Determine the [x, y] coordinate at the center of the cell enclosing the given text.  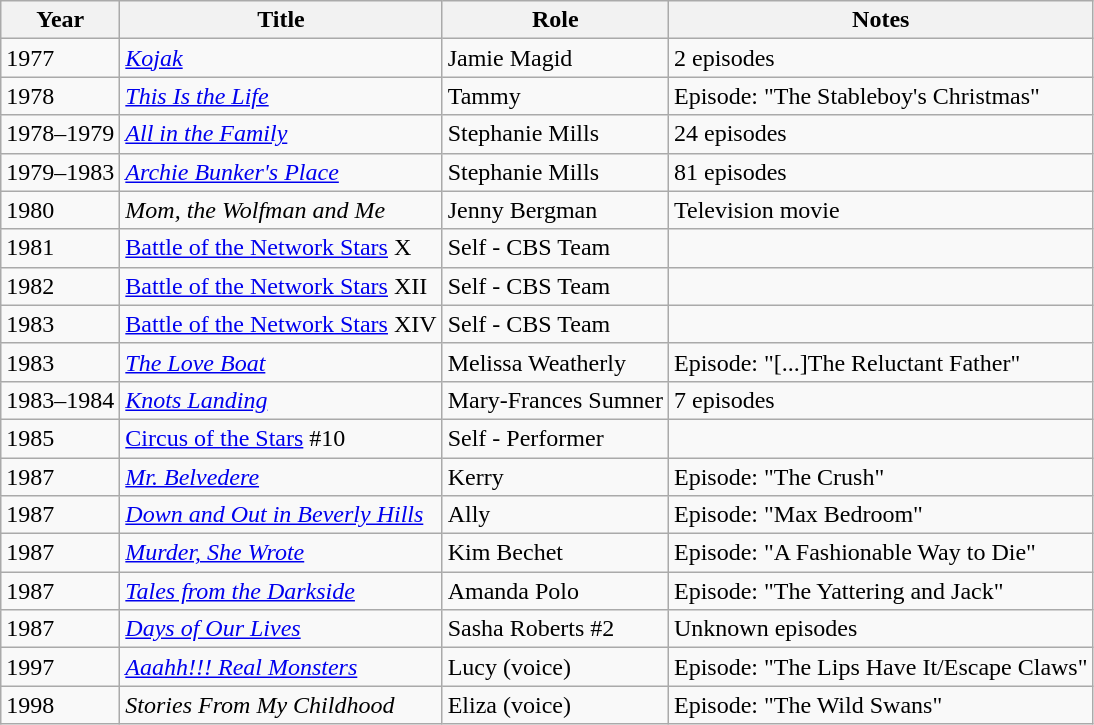
Mr. Belvedere [281, 477]
Mary-Frances Sumner [555, 400]
Episode: "Max Bedroom" [880, 515]
Episode: "The Crush" [880, 477]
Year [60, 20]
Stories From My Childhood [281, 705]
Kojak [281, 58]
Role [555, 20]
7 episodes [880, 400]
Down and Out in Beverly Hills [281, 515]
1978–1979 [60, 134]
Battle of the Network Stars X [281, 248]
Battle of the Network Stars XII [281, 286]
Archie Bunker's Place [281, 172]
Self - Performer [555, 438]
Melissa Weatherly [555, 362]
Episode: "The Stableboy's Christmas" [880, 96]
Aaahh!!! Real Monsters [281, 667]
Tammy [555, 96]
Jenny Bergman [555, 210]
Kim Bechet [555, 553]
Jamie Magid [555, 58]
Sasha Roberts #2 [555, 629]
1998 [60, 705]
2 episodes [880, 58]
Days of Our Lives [281, 629]
Episode: "The Wild Swans" [880, 705]
1983–1984 [60, 400]
Lucy (voice) [555, 667]
This Is the Life [281, 96]
Ally [555, 515]
1980 [60, 210]
Unknown episodes [880, 629]
Eliza (voice) [555, 705]
1985 [60, 438]
Amanda Polo [555, 591]
1997 [60, 667]
The Love Boat [281, 362]
Battle of the Network Stars XIV [281, 324]
1977 [60, 58]
1982 [60, 286]
1978 [60, 96]
Circus of the Stars #10 [281, 438]
24 episodes [880, 134]
Notes [880, 20]
1979–1983 [60, 172]
All in the Family [281, 134]
Episode: "A Fashionable Way to Die" [880, 553]
1981 [60, 248]
Knots Landing [281, 400]
Murder, She Wrote [281, 553]
Kerry [555, 477]
Episode: "The Yattering and Jack" [880, 591]
Title [281, 20]
Television movie [880, 210]
81 episodes [880, 172]
Tales from the Darkside [281, 591]
Episode: "[...]The Reluctant Father" [880, 362]
Episode: "The Lips Have It/Escape Claws" [880, 667]
Mom, the Wolfman and Me [281, 210]
